From the cell containing the given text, extract its center point as (x, y) coordinate. 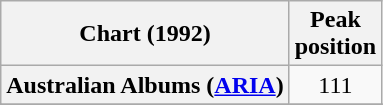
111 (335, 85)
Australian Albums (ARIA) (145, 85)
Chart (1992) (145, 34)
Peakposition (335, 34)
